Detect which cell encompasses the target text, then output its [x, y] center coordinate. 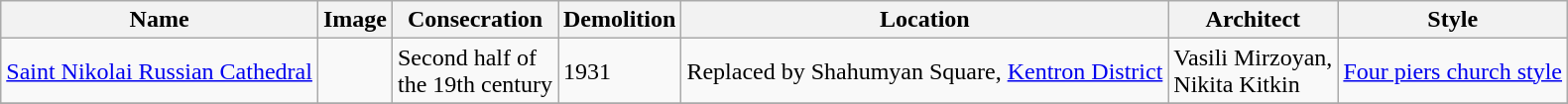
Consecration [474, 20]
Name [160, 20]
Replaced by Shahumyan Square, Kentron District [924, 71]
Demolition [619, 20]
Second half ofthe 19th century [474, 71]
Four piers church style [1453, 71]
Location [924, 20]
1931 [619, 71]
Saint Nikolai Russian Cathedral [160, 71]
Style [1453, 20]
Vasili Mirzoyan,Nikita Kitkin [1254, 71]
Image [355, 20]
Architect [1254, 20]
